Determine the (X, Y) coordinate at the center of the cell enclosing the given text.  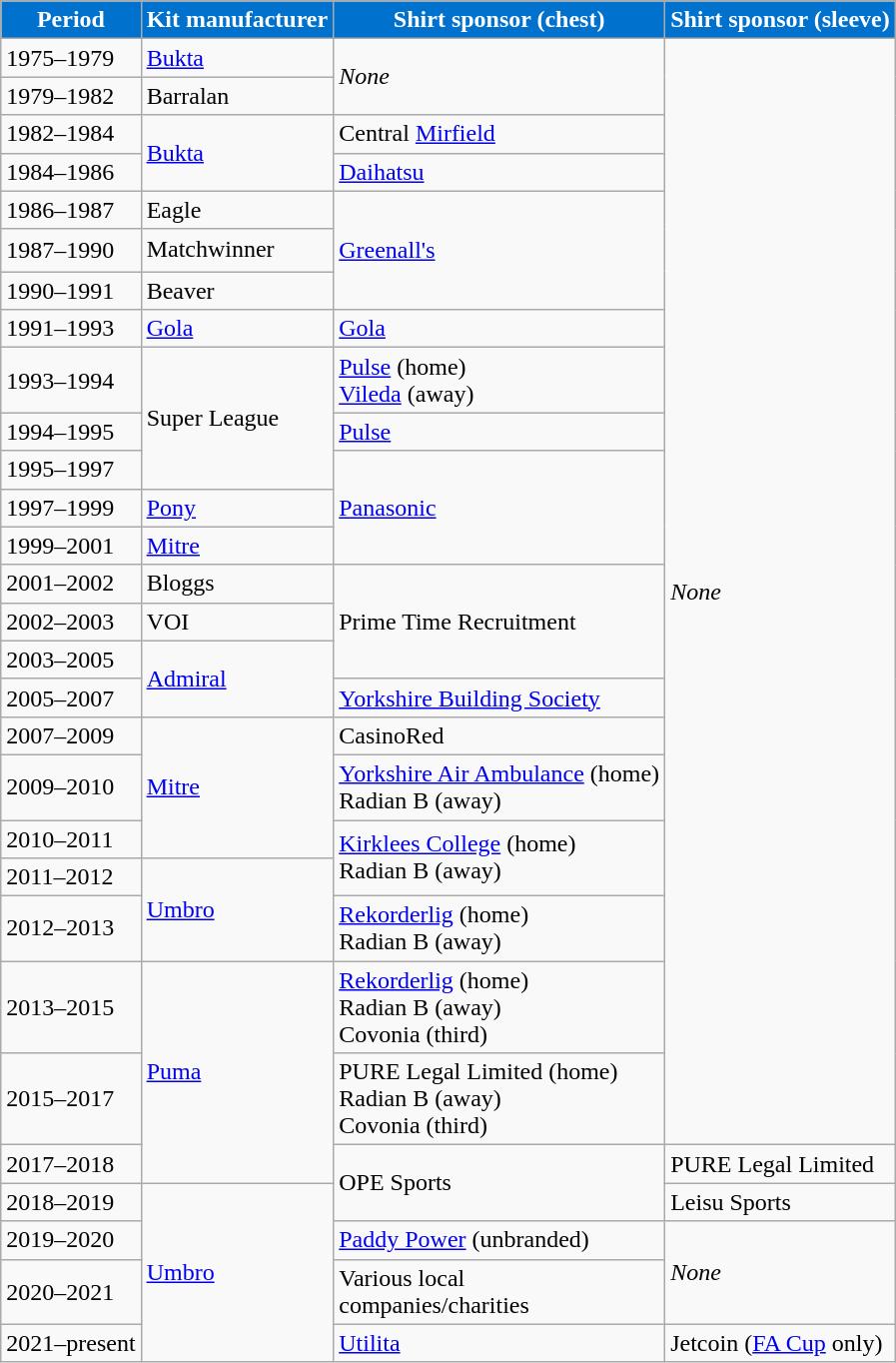
1975–1979 (71, 58)
Bloggs (238, 584)
2010–2011 (71, 838)
Panasonic (499, 508)
2011–2012 (71, 877)
1982–1984 (71, 134)
Prime Time Recruitment (499, 622)
Matchwinner (238, 250)
Eagle (238, 210)
Shirt sponsor (chest) (499, 20)
2013–2015 (71, 1007)
2017–2018 (71, 1164)
Beaver (238, 291)
1993–1994 (71, 380)
2018–2019 (71, 1202)
Barralan (238, 96)
Paddy Power (unbranded) (499, 1240)
2005–2007 (71, 697)
Pony (238, 508)
2012–2013 (71, 929)
Leisu Sports (781, 1202)
1979–1982 (71, 96)
1995–1997 (71, 470)
2009–2010 (71, 787)
1987–1990 (71, 250)
2001–2002 (71, 584)
Rekorderlig (home)Radian B (away)Covonia (third) (499, 1007)
Rekorderlig (home)Radian B (away) (499, 929)
2020–2021 (71, 1291)
PURE Legal Limited (781, 1164)
2007–2009 (71, 735)
1990–1991 (71, 291)
1997–1999 (71, 508)
Pulse (home)Vileda (away) (499, 380)
1991–1993 (71, 329)
Greenall's (499, 250)
Super League (238, 418)
2019–2020 (71, 1240)
CasinoRed (499, 735)
Shirt sponsor (sleeve) (781, 20)
VOI (238, 622)
2015–2017 (71, 1099)
Yorkshire Air Ambulance (home)Radian B (away) (499, 787)
Period (71, 20)
Kit manufacturer (238, 20)
1999–2001 (71, 546)
Jetcoin (FA Cup only) (781, 1343)
2003–2005 (71, 660)
1984–1986 (71, 172)
Admiral (238, 679)
Central Mirfield (499, 134)
Yorkshire Building Society (499, 697)
1986–1987 (71, 210)
Various localcompanies/charities (499, 1291)
Puma (238, 1072)
2002–2003 (71, 622)
PURE Legal Limited (home)Radian B (away)Covonia (third) (499, 1099)
Utilita (499, 1343)
Pulse (499, 432)
1994–1995 (71, 432)
2021–present (71, 1343)
OPE Sports (499, 1183)
Daihatsu (499, 172)
Kirklees College (home)Radian B (away) (499, 857)
